Extract the [x, y] coordinate from the center of the cell holding the provided text.  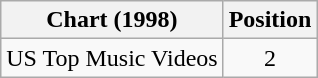
Position [270, 20]
2 [270, 58]
US Top Music Videos [112, 58]
Chart (1998) [112, 20]
